For the text-containing cell, return its midpoint in (X, Y) coordinate format. 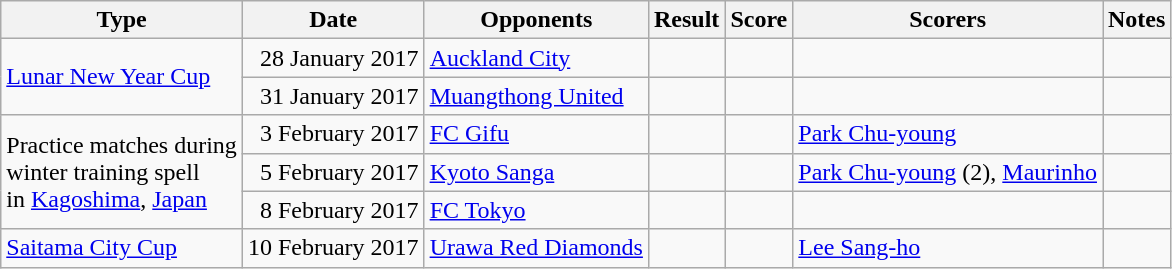
Urawa Red Diamonds (536, 248)
Scorers (948, 20)
8 February 2017 (333, 210)
Practice matches duringwinter training spell in Kagoshima, Japan (122, 172)
3 February 2017 (333, 134)
28 January 2017 (333, 58)
Lee Sang-ho (948, 248)
Date (333, 20)
Score (759, 20)
Opponents (536, 20)
5 February 2017 (333, 172)
Result (686, 20)
FC Tokyo (536, 210)
Auckland City (536, 58)
10 February 2017 (333, 248)
Saitama City Cup (122, 248)
Muangthong United (536, 96)
31 January 2017 (333, 96)
Park Chu-young (948, 134)
Park Chu-young (2), Maurinho (948, 172)
Kyoto Sanga (536, 172)
Lunar New Year Cup (122, 77)
Type (122, 20)
FC Gifu (536, 134)
Notes (1136, 20)
